For the text-containing cell, return its midpoint in [x, y] coordinate format. 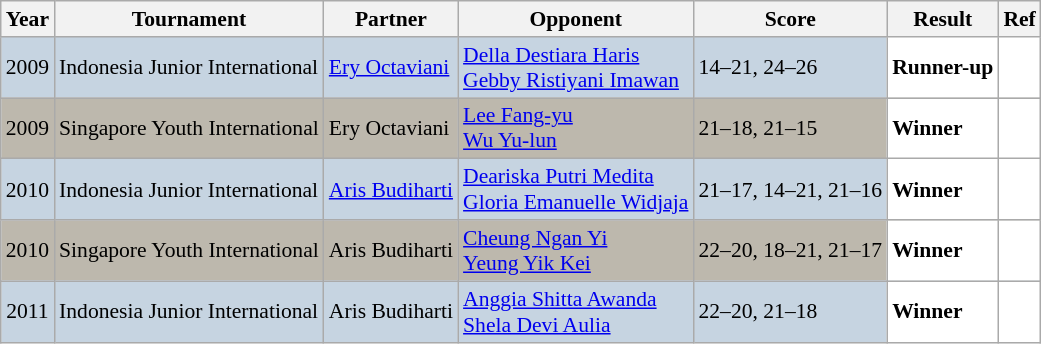
Deariska Putri Medita Gloria Emanuelle Widjaja [576, 190]
14–21, 24–26 [790, 68]
Cheung Ngan Yi Yeung Yik Kei [576, 250]
Della Destiara Haris Gebby Ristiyani Imawan [576, 68]
Ref [1019, 19]
Opponent [576, 19]
21–17, 14–21, 21–16 [790, 190]
Lee Fang-yu Wu Yu-lun [576, 128]
Result [942, 19]
2011 [28, 312]
22–20, 18–21, 21–17 [790, 250]
21–18, 21–15 [790, 128]
Tournament [189, 19]
Score [790, 19]
Partner [391, 19]
Anggia Shitta Awanda Shela Devi Aulia [576, 312]
22–20, 21–18 [790, 312]
Runner-up [942, 68]
Year [28, 19]
